Identify which cell holds the provided text, then report its (X, Y) central coordinate. 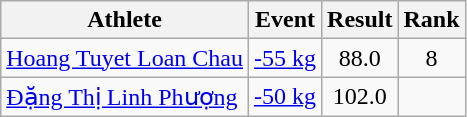
-55 kg (284, 58)
Rank (432, 20)
88.0 (360, 58)
-50 kg (284, 97)
Đặng Thị Linh Phượng (125, 97)
Event (284, 20)
8 (432, 58)
Athlete (125, 20)
Result (360, 20)
102.0 (360, 97)
Hoang Tuyet Loan Chau (125, 58)
